Detect which cell encompasses the target text, then output its (x, y) center coordinate. 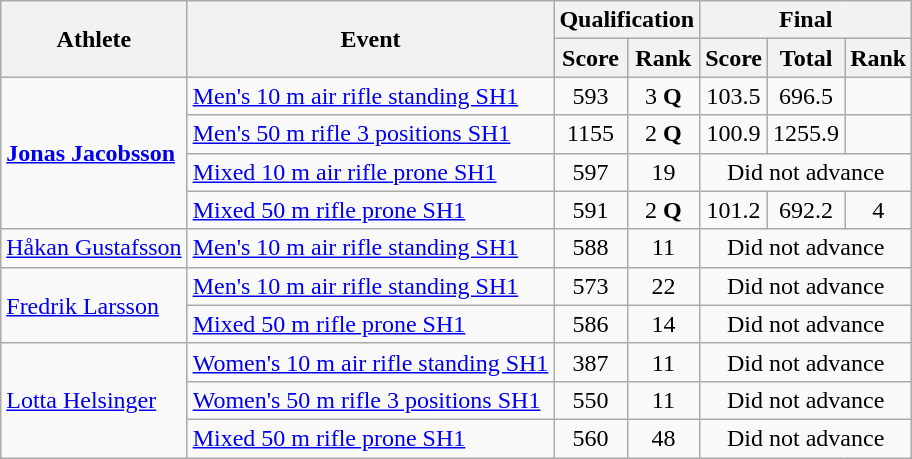
586 (590, 324)
48 (663, 438)
Athlete (94, 39)
692.2 (806, 210)
4 (878, 210)
Total (806, 58)
591 (590, 210)
Women's 50 m rifle 3 positions SH1 (370, 400)
Lotta Helsinger (94, 400)
Fredrik Larsson (94, 305)
588 (590, 248)
103.5 (734, 96)
22 (663, 286)
696.5 (806, 96)
1255.9 (806, 134)
Final (806, 20)
100.9 (734, 134)
Women's 10 m air rifle standing SH1 (370, 362)
550 (590, 400)
560 (590, 438)
Men's 50 m rifle 3 positions SH1 (370, 134)
3 Q (663, 96)
Event (370, 39)
1155 (590, 134)
593 (590, 96)
Mixed 10 m air rifle prone SH1 (370, 172)
14 (663, 324)
Håkan Gustafsson (94, 248)
19 (663, 172)
Qualification (627, 20)
387 (590, 362)
573 (590, 286)
597 (590, 172)
101.2 (734, 210)
Jonas Jacobsson (94, 153)
